Locate the cell with the specified text and output its (x, y) center coordinate. 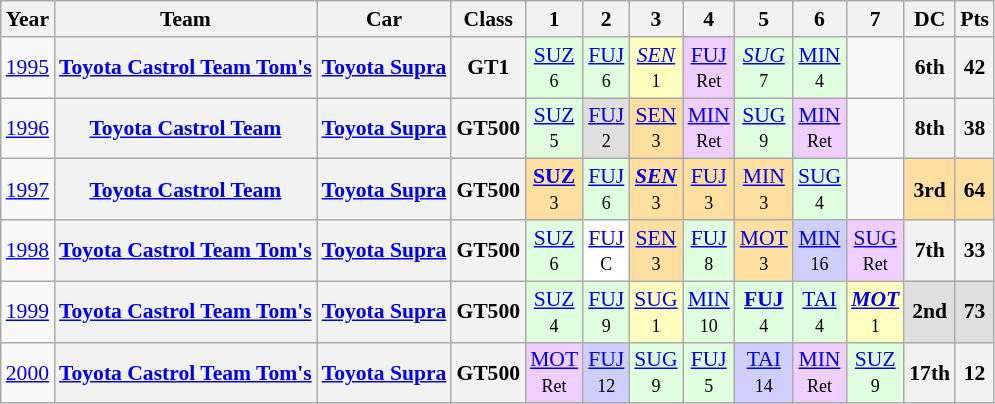
DC (930, 19)
3 (656, 19)
12 (974, 372)
SUGRet (875, 250)
Car (384, 19)
SUZ4 (554, 312)
2 (606, 19)
MIN4 (820, 68)
SEN1 (656, 68)
FUJ9 (606, 312)
Pts (974, 19)
7 (875, 19)
SUG1 (656, 312)
1995 (28, 68)
FUJ4 (764, 312)
FUJRet (709, 68)
MIN3 (764, 190)
17th (930, 372)
8th (930, 128)
FUJ3 (709, 190)
2000 (28, 372)
1999 (28, 312)
SUZ5 (554, 128)
1996 (28, 128)
3rd (930, 190)
Class (488, 19)
42 (974, 68)
Year (28, 19)
SUZ9 (875, 372)
6 (820, 19)
33 (974, 250)
64 (974, 190)
GT1 (488, 68)
TAI14 (764, 372)
MOT3 (764, 250)
4 (709, 19)
1 (554, 19)
Team (186, 19)
73 (974, 312)
2nd (930, 312)
FUJC (606, 250)
FUJ5 (709, 372)
MIN16 (820, 250)
FUJ12 (606, 372)
FUJ8 (709, 250)
38 (974, 128)
7th (930, 250)
6th (930, 68)
SUG4 (820, 190)
TAI4 (820, 312)
SUG7 (764, 68)
MOTRet (554, 372)
FUJ2 (606, 128)
MIN10 (709, 312)
MOT1 (875, 312)
SUZ3 (554, 190)
1998 (28, 250)
5 (764, 19)
1997 (28, 190)
